Pinpoint the cell where the given text exists, returning its [x, y] midpoint coordinate. 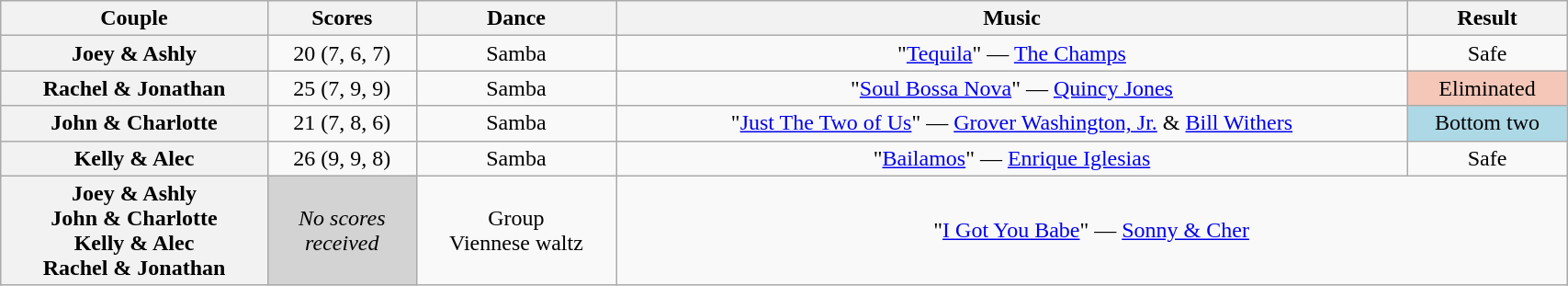
Couple [134, 18]
GroupViennese waltz [516, 230]
"Tequila" — The Champs [1012, 53]
No scoresreceived [342, 230]
26 (9, 9, 8) [342, 158]
"Soul Bossa Nova" — Quincy Jones [1012, 88]
20 (7, 6, 7) [342, 53]
21 (7, 8, 6) [342, 123]
"I Got You Babe" — Sonny & Cher [1091, 230]
John & Charlotte [134, 123]
Music [1012, 18]
Dance [516, 18]
"Bailamos" — Enrique Iglesias [1012, 158]
Bottom two [1486, 123]
Joey & Ashly [134, 53]
25 (7, 9, 9) [342, 88]
Scores [342, 18]
Eliminated [1486, 88]
Rachel & Jonathan [134, 88]
Kelly & Alec [134, 158]
Joey & AshlyJohn & CharlotteKelly & AlecRachel & Jonathan [134, 230]
"Just The Two of Us" — Grover Washington, Jr. & Bill Withers [1012, 123]
Result [1486, 18]
